Detect which cell encompasses the target text, then output its (X, Y) center coordinate. 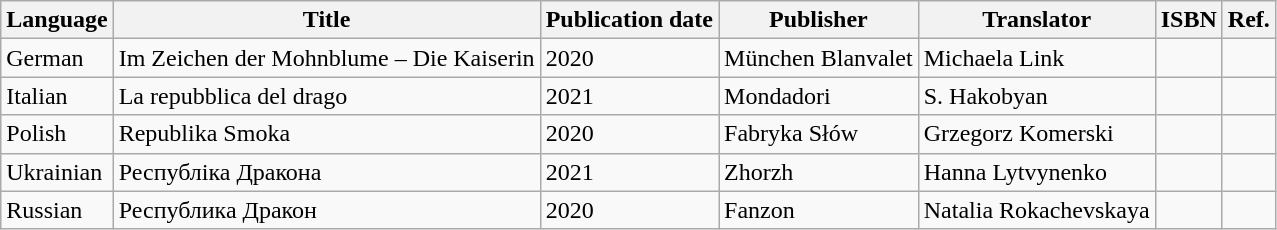
Translator (1036, 20)
Language (57, 20)
German (57, 58)
Publisher (819, 20)
Fabryka Słów (819, 134)
Ref. (1248, 20)
ISBN (1188, 20)
Publication date (629, 20)
Republika Smoka (326, 134)
Ukrainian (57, 172)
Michaela Link (1036, 58)
Grzegorz Komerski (1036, 134)
Natalia Rokachevskaya (1036, 210)
Title (326, 20)
Im Zeichen der Mohnblume – Die Kaiserin (326, 58)
S. Hakobyan (1036, 96)
Russian (57, 210)
München Blanvalet (819, 58)
Mondadori (819, 96)
Республіка Дракона (326, 172)
Fanzon (819, 210)
Polish (57, 134)
Hanna Lytvynenko (1036, 172)
Zhorzh (819, 172)
La repubblica del drago (326, 96)
Italian (57, 96)
Республика Дракон (326, 210)
